Locate the cell with the specified text and output its (X, Y) center coordinate. 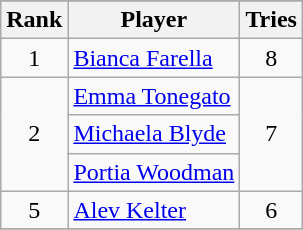
5 (34, 210)
Emma Tonegato (154, 96)
Michaela Blyde (154, 134)
Rank (34, 20)
Bianca Farella (154, 58)
Player (154, 20)
7 (272, 134)
1 (34, 58)
Tries (272, 20)
8 (272, 58)
6 (272, 210)
Alev Kelter (154, 210)
2 (34, 134)
Portia Woodman (154, 172)
